Find where the given text appears and provide that cell's center as [x, y] coordinate. 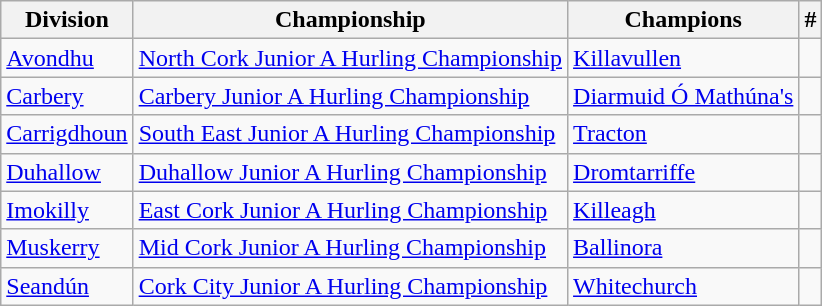
Championship [350, 20]
Mid Cork Junior A Hurling Championship [350, 248]
Duhallow [67, 172]
South East Junior A Hurling Championship [350, 134]
Imokilly [67, 210]
# [810, 20]
Duhallow Junior A Hurling Championship [350, 172]
Muskerry [67, 248]
Avondhu [67, 58]
North Cork Junior A Hurling Championship [350, 58]
Champions [684, 20]
Diarmuid Ó Mathúna's [684, 96]
Killeagh [684, 210]
Tracton [684, 134]
Cork City Junior A Hurling Championship [350, 286]
Division [67, 20]
Dromtarriffe [684, 172]
Carrigdhoun [67, 134]
Ballinora [684, 248]
Whitechurch [684, 286]
Killavullen [684, 58]
Carbery [67, 96]
Seandún [67, 286]
East Cork Junior A Hurling Championship [350, 210]
Carbery Junior A Hurling Championship [350, 96]
